For the text-containing cell, return its midpoint in [X, Y] coordinate format. 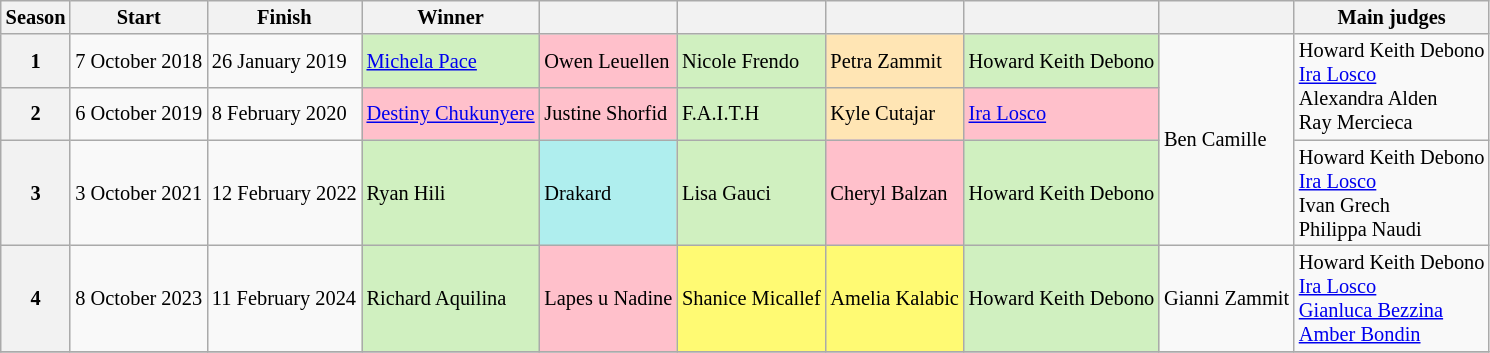
Cheryl Balzan [895, 193]
Lisa Gauci [751, 193]
Ira Losco [1062, 114]
Petra Zammit [895, 60]
Start [138, 17]
F.A.I.T.H [751, 114]
Howard Keith DebonoIra LoscoAlexandra AldenRay Mercieca [1392, 87]
Main judges [1392, 17]
6 October 2019 [138, 114]
Destiny Chukunyere [451, 114]
8 October 2023 [138, 298]
Winner [451, 17]
Finish [284, 17]
Nicole Frendo [751, 60]
12 February 2022 [284, 193]
Drakard [609, 193]
Michela Pace [451, 60]
3 October 2021 [138, 193]
Owen Leuellen [609, 60]
4 [36, 298]
Ben Camille [1226, 140]
Ryan Hili [451, 193]
Richard Aquilina [451, 298]
1 [36, 60]
Gianni Zammit [1226, 298]
Shanice Micallef [751, 298]
Lapes u Nadine [609, 298]
Howard Keith DebonoIra LoscoIvan GrechPhilippa Naudi [1392, 193]
Kyle Cutajar [895, 114]
2 [36, 114]
26 January 2019 [284, 60]
Amelia Kalabic [895, 298]
8 February 2020 [284, 114]
Justine Shorfid [609, 114]
3 [36, 193]
11 February 2024 [284, 298]
Howard Keith DebonoIra LoscoGianluca BezzinaAmber Bondin [1392, 298]
7 October 2018 [138, 60]
Season [36, 17]
